Return [X, Y] of the center of cell containing provided text 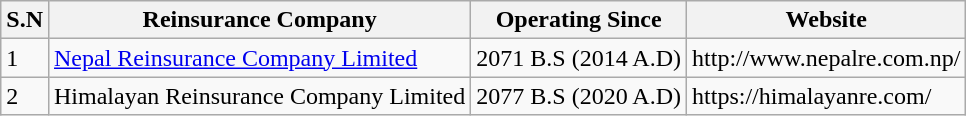
2071 B.S (2014 A.D) [579, 58]
S.N [25, 20]
Operating Since [579, 20]
Reinsurance Company [259, 20]
1 [25, 58]
https://himalayanre.com/ [826, 96]
Himalayan Reinsurance Company Limited [259, 96]
Nepal Reinsurance Company Limited [259, 58]
2077 B.S (2020 A.D) [579, 96]
2 [25, 96]
http://www.nepalre.com.np/ [826, 58]
Website [826, 20]
